For the text-containing cell, return its midpoint in (x, y) coordinate format. 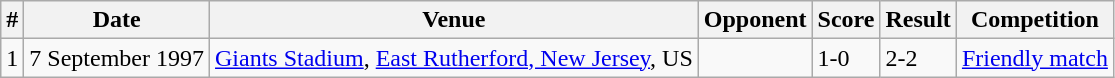
Giants Stadium, East Rutherford, New Jersey, US (454, 58)
Result (918, 20)
1 (12, 58)
Friendly match (1034, 58)
Venue (454, 20)
2-2 (918, 58)
Score (846, 20)
Date (117, 20)
7 September 1997 (117, 58)
Opponent (755, 20)
1-0 (846, 58)
Competition (1034, 20)
# (12, 20)
